Find where the given text appears and provide that cell's center as (X, Y) coordinate. 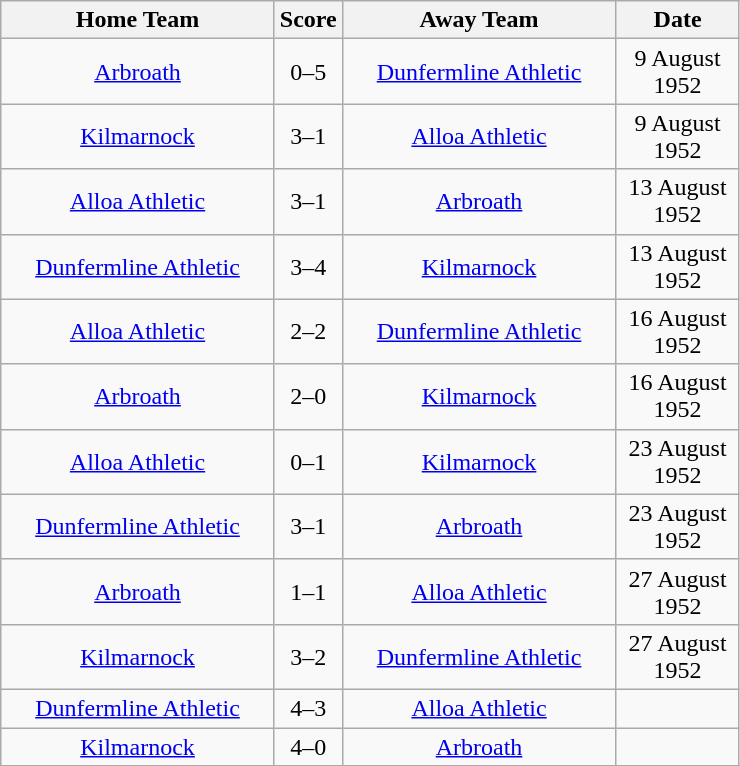
Away Team (479, 20)
0–1 (308, 462)
2–2 (308, 332)
Date (678, 20)
0–5 (308, 72)
1–1 (308, 592)
4–0 (308, 747)
4–3 (308, 708)
Score (308, 20)
2–0 (308, 396)
3–2 (308, 656)
3–4 (308, 266)
Home Team (138, 20)
